Output the [x, y] coordinate of the center of the cell containing the given text.  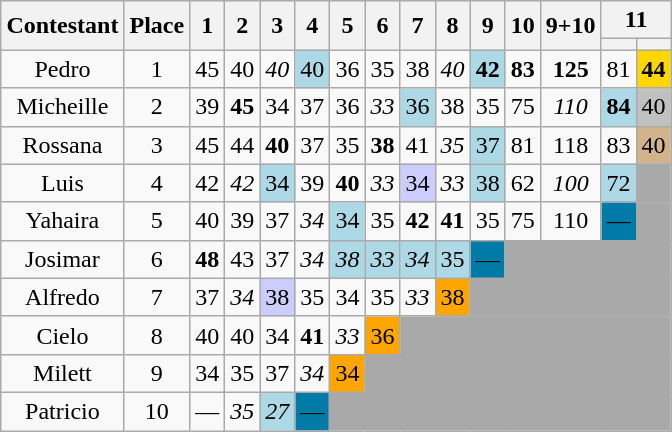
Place [157, 26]
Milett [62, 373]
72 [618, 183]
27 [278, 411]
Rossana [62, 145]
Pedro [62, 69]
Patricio [62, 411]
43 [242, 259]
Josimar [62, 259]
Alfredo [62, 297]
Contestant [62, 26]
Yahaira [62, 221]
48 [208, 259]
84 [618, 107]
62 [522, 183]
11 [636, 20]
9+10 [570, 26]
100 [570, 183]
Luis [62, 183]
Cielo [62, 335]
125 [570, 69]
Micheille [62, 107]
118 [570, 145]
